Detect which cell encompasses the target text, then output its [x, y] center coordinate. 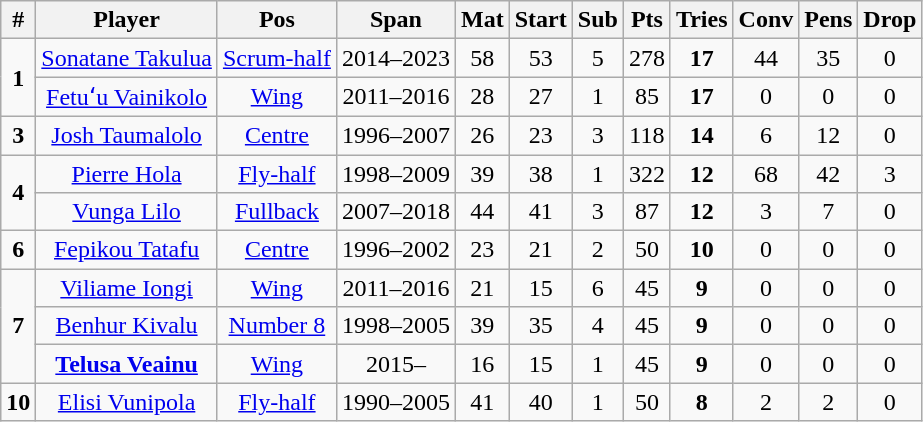
Pens [828, 20]
38 [540, 173]
Span [396, 20]
Scrum-half [276, 58]
Viliame Iongi [127, 288]
Fullback [276, 212]
14 [702, 135]
Player [127, 20]
85 [646, 97]
68 [766, 173]
16 [482, 364]
40 [540, 402]
Tries [702, 20]
1990–2005 [396, 402]
58 [482, 58]
278 [646, 58]
53 [540, 58]
Elisi Vunipola [127, 402]
26 [482, 135]
Sub [598, 20]
Conv [766, 20]
1996–2002 [396, 250]
Mat [482, 20]
Pts [646, 20]
Pierre Hola [127, 173]
Start [540, 20]
27 [540, 97]
322 [646, 173]
118 [646, 135]
1998–2009 [396, 173]
Pos [276, 20]
# [18, 20]
1996–2007 [396, 135]
1998–2005 [396, 326]
Benhur Kivalu [127, 326]
2007–2018 [396, 212]
2014–2023 [396, 58]
5 [598, 58]
Josh Taumalolo [127, 135]
2015– [396, 364]
Telusa Veainu [127, 364]
Fepikou Tatafu [127, 250]
Drop [890, 20]
87 [646, 212]
Sonatane Takulua [127, 58]
42 [828, 173]
Vunga Lilo [127, 212]
8 [702, 402]
Fetuʻu Vainikolo [127, 97]
Number 8 [276, 326]
28 [482, 97]
